Capture the cell that displays the provided text and extract its (x, y) central coordinate. 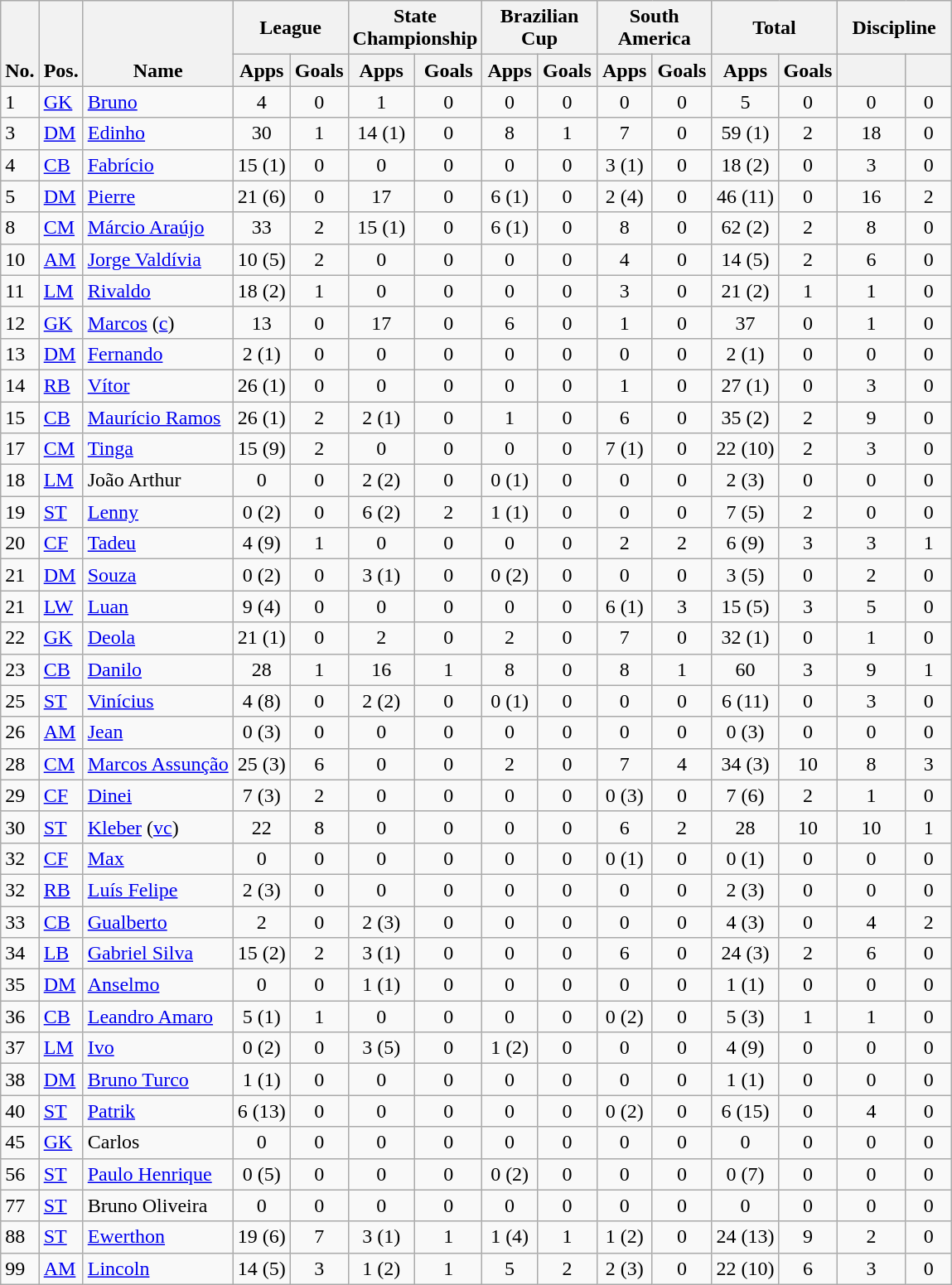
59 (1) (746, 133)
LW (61, 606)
No. (20, 43)
4 (3) (746, 922)
Pos. (61, 43)
29 (20, 795)
6 (9) (746, 543)
14 (1) (381, 133)
Luís Felipe (157, 890)
26 (20, 732)
0 (5) (262, 1174)
Fernando (157, 354)
20 (20, 543)
Fabrício (157, 165)
0 (7) (746, 1174)
21 (6) (262, 196)
34 (3) (746, 764)
State Championship (415, 28)
99 (20, 1268)
6 (15) (746, 1111)
Jorge Valdívia (157, 259)
Leandro Amaro (157, 1017)
24 (13) (746, 1237)
46 (11) (746, 196)
Ivo (157, 1048)
Discipline (895, 28)
Márcio Araújo (157, 228)
Bruno (157, 102)
Marcos (c) (157, 322)
Lenny (157, 512)
25 (20, 701)
6 (11) (746, 701)
Patrik (157, 1111)
Edinho (157, 133)
João Arthur (157, 481)
Jean (157, 732)
Dinei (157, 795)
Carlos (157, 1142)
Bruno Oliveira (157, 1205)
36 (20, 1017)
Bruno Turco (157, 1080)
35 (2) (746, 417)
Marcos Assunção (157, 764)
77 (20, 1205)
Paulo Henrique (157, 1174)
21 (1) (262, 638)
Danilo (157, 669)
2 (4) (625, 196)
Lincoln (157, 1268)
Total (774, 28)
Luan (157, 606)
40 (20, 1111)
Maurício Ramos (157, 417)
7 (5) (746, 512)
7 (6) (746, 795)
15 (20, 417)
South America (655, 28)
62 (2) (746, 228)
Tinga (157, 449)
32 (1) (746, 638)
38 (20, 1080)
Pierre (157, 196)
24 (3) (746, 954)
9 (4) (262, 606)
15 (2) (262, 954)
Tadeu (157, 543)
Brazilian Cup (540, 28)
LB (61, 954)
Max (157, 858)
19 (20, 512)
35 (20, 985)
6 (2) (381, 512)
Ewerthon (157, 1237)
56 (20, 1174)
Deola (157, 638)
12 (20, 322)
15 (5) (746, 606)
Name (157, 43)
45 (20, 1142)
15 (9) (262, 449)
21 (2) (746, 291)
60 (746, 669)
Gualberto (157, 922)
25 (3) (262, 764)
Souza (157, 575)
10 (5) (262, 259)
Rivaldo (157, 291)
Vítor (157, 385)
1 (4) (510, 1237)
7 (1) (625, 449)
14 (20, 385)
League (290, 28)
34 (20, 954)
23 (20, 669)
7 (3) (262, 795)
4 (8) (262, 701)
6 (13) (262, 1111)
Vinícius (157, 701)
27 (1) (746, 385)
88 (20, 1237)
5 (3) (746, 1017)
5 (1) (262, 1017)
Kleber (vc) (157, 827)
19 (6) (262, 1237)
Gabriel Silva (157, 954)
Anselmo (157, 985)
11 (20, 291)
